Identify which cell holds the provided text, then report its [X, Y] central coordinate. 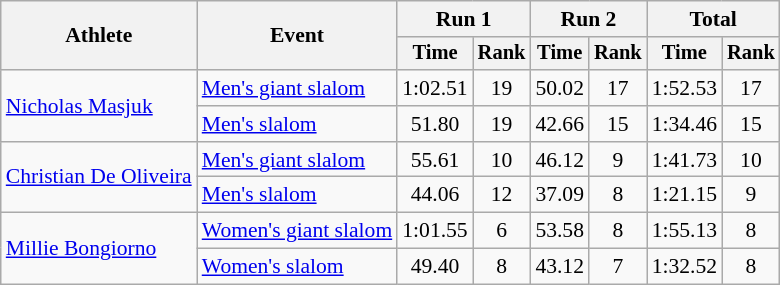
Christian De Oliveira [99, 178]
43.12 [560, 267]
49.40 [434, 267]
Event [298, 36]
7 [618, 267]
Athlete [99, 36]
Run 2 [588, 19]
Women's slalom [298, 267]
53.58 [560, 231]
1:34.46 [684, 124]
1:55.13 [684, 231]
46.12 [560, 160]
1:01.55 [434, 231]
50.02 [560, 88]
Total [714, 19]
1:52.53 [684, 88]
1:32.52 [684, 267]
37.09 [560, 195]
1:21.15 [684, 195]
6 [502, 231]
Run 1 [464, 19]
Nicholas Masjuk [99, 106]
42.66 [560, 124]
1:41.73 [684, 160]
1:02.51 [434, 88]
55.61 [434, 160]
12 [502, 195]
51.80 [434, 124]
44.06 [434, 195]
Millie Bongiorno [99, 248]
Women's giant slalom [298, 231]
